Return (X, Y) of the center of cell containing provided text 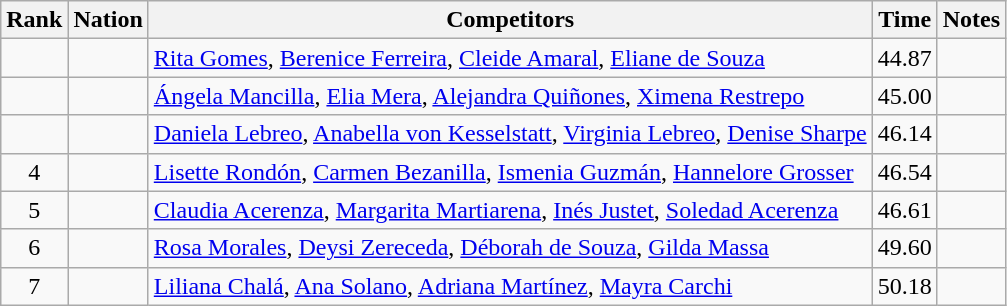
4 (34, 172)
Competitors (510, 20)
Rank (34, 20)
Time (904, 20)
50.18 (904, 286)
Rosa Morales, Deysi Zereceda, Déborah de Souza, Gilda Massa (510, 248)
Lisette Rondón, Carmen Bezanilla, Ismenia Guzmán, Hannelore Grosser (510, 172)
46.61 (904, 210)
Liliana Chalá, Ana Solano, Adriana Martínez, Mayra Carchi (510, 286)
49.60 (904, 248)
Claudia Acerenza, Margarita Martiarena, Inés Justet, Soledad Acerenza (510, 210)
Daniela Lebreo, Anabella von Kesselstatt, Virginia Lebreo, Denise Sharpe (510, 134)
45.00 (904, 96)
5 (34, 210)
Notes (971, 20)
46.54 (904, 172)
6 (34, 248)
44.87 (904, 58)
Ángela Mancilla, Elia Mera, Alejandra Quiñones, Ximena Restrepo (510, 96)
Rita Gomes, Berenice Ferreira, Cleide Amaral, Eliane de Souza (510, 58)
7 (34, 286)
46.14 (904, 134)
Nation (108, 20)
